Pinpoint the cell where the given text exists, returning its (x, y) midpoint coordinate. 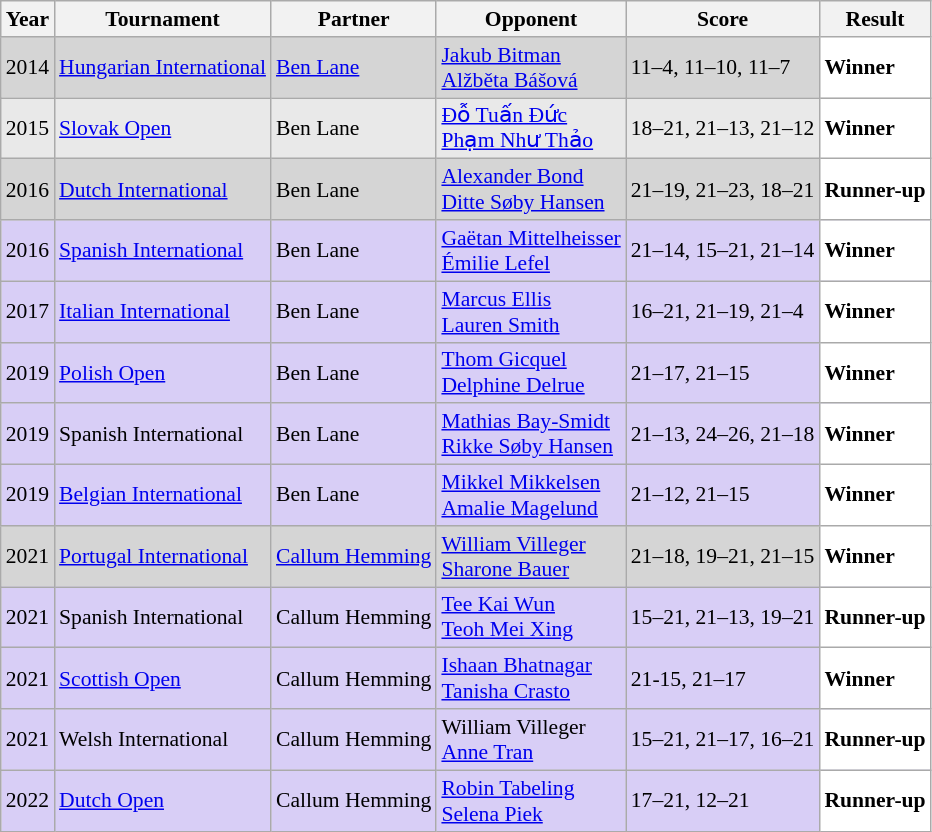
11–4, 11–10, 11–7 (723, 68)
Alexander Bond Ditte Søby Hansen (530, 190)
Marcus Ellis Lauren Smith (530, 312)
21–18, 19–21, 21–15 (723, 556)
15–21, 21–17, 16–21 (723, 740)
21-15, 21–17 (723, 678)
Welsh International (162, 740)
17–21, 12–21 (723, 800)
Dutch International (162, 190)
Portugal International (162, 556)
Score (723, 19)
Ishaan Bhatnagar Tanisha Crasto (530, 678)
21–19, 21–23, 18–21 (723, 190)
21–12, 21–15 (723, 496)
Opponent (530, 19)
Polish Open (162, 372)
18–21, 21–13, 21–12 (723, 128)
2015 (28, 128)
Tournament (162, 19)
2022 (28, 800)
2014 (28, 68)
15–21, 21–13, 19–21 (723, 618)
Result (874, 19)
Mikkel Mikkelsen Amalie Magelund (530, 496)
Mathias Bay-Smidt Rikke Søby Hansen (530, 434)
Đỗ Tuấn Đức Phạm Như Thảo (530, 128)
Gaëtan Mittelheisser Émilie Lefel (530, 250)
2017 (28, 312)
William Villeger Sharone Bauer (530, 556)
21–13, 24–26, 21–18 (723, 434)
Thom Gicquel Delphine Delrue (530, 372)
Hungarian International (162, 68)
21–17, 21–15 (723, 372)
Slovak Open (162, 128)
Year (28, 19)
Italian International (162, 312)
Robin Tabeling Selena Piek (530, 800)
William Villeger Anne Tran (530, 740)
Jakub Bitman Alžběta Bášová (530, 68)
Tee Kai Wun Teoh Mei Xing (530, 618)
Belgian International (162, 496)
16–21, 21–19, 21–4 (723, 312)
Dutch Open (162, 800)
Partner (354, 19)
21–14, 15–21, 21–14 (723, 250)
Scottish Open (162, 678)
